From the cell containing the given text, extract its center point as [X, Y] coordinate. 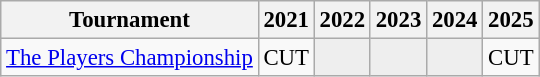
2022 [342, 20]
Tournament [130, 20]
2023 [398, 20]
2025 [511, 20]
2024 [455, 20]
2021 [286, 20]
The Players Championship [130, 58]
